Output the [X, Y] coordinate of the center of the cell containing the given text.  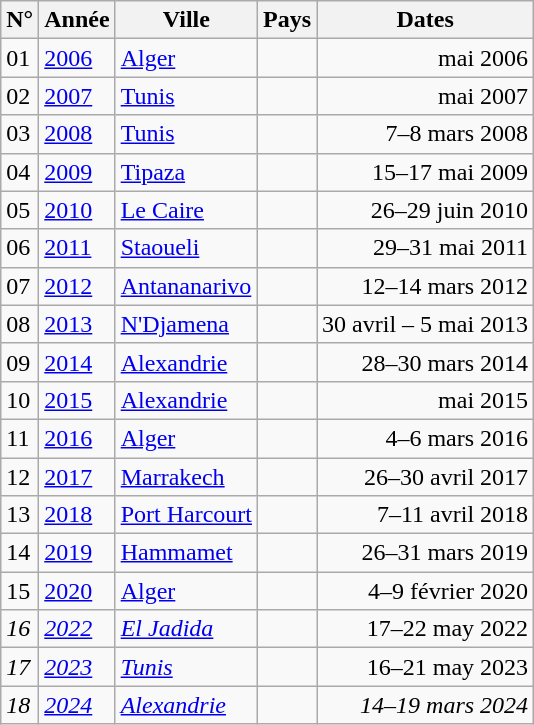
12–14 mars 2012 [426, 286]
11 [20, 438]
Dates [426, 20]
2017 [77, 477]
4–9 février 2020 [426, 591]
mai 2007 [426, 96]
05 [20, 210]
04 [20, 172]
2018 [77, 515]
30 avril – 5 mai 2013 [426, 324]
Staoueli [186, 248]
16–21 may 2023 [426, 667]
13 [20, 515]
Le Caire [186, 210]
Hammamet [186, 553]
28–30 mars 2014 [426, 362]
N'Djamena [186, 324]
2015 [77, 400]
26–31 mars 2019 [426, 553]
Marrakech [186, 477]
2016 [77, 438]
4–6 mars 2016 [426, 438]
08 [20, 324]
mai 2015 [426, 400]
2020 [77, 591]
2012 [77, 286]
18 [20, 705]
15–17 mai 2009 [426, 172]
7–11 avril 2018 [426, 515]
2013 [77, 324]
2007 [77, 96]
Antananarivo [186, 286]
29–31 mai 2011 [426, 248]
2014 [77, 362]
26–30 avril 2017 [426, 477]
12 [20, 477]
14–19 mars 2024 [426, 705]
Tipaza [186, 172]
2008 [77, 134]
14 [20, 553]
16 [20, 629]
2019 [77, 553]
17 [20, 667]
09 [20, 362]
06 [20, 248]
El Jadida [186, 629]
2022 [77, 629]
07 [20, 286]
10 [20, 400]
7–8 mars 2008 [426, 134]
2023 [77, 667]
2010 [77, 210]
Ville [186, 20]
mai 2006 [426, 58]
17–22 may 2022 [426, 629]
2006 [77, 58]
15 [20, 591]
2024 [77, 705]
N° [20, 20]
02 [20, 96]
Pays [288, 20]
Année [77, 20]
01 [20, 58]
Port Harcourt [186, 515]
2009 [77, 172]
26–29 juin 2010 [426, 210]
2011 [77, 248]
03 [20, 134]
